Extract the [X, Y] coordinate from the center of the cell holding the provided text.  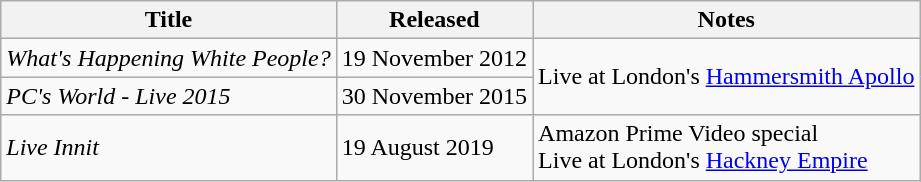
30 November 2015 [434, 96]
What's Happening White People? [168, 58]
Live Innit [168, 148]
Notes [726, 20]
Released [434, 20]
Live at London's Hammersmith Apollo [726, 77]
19 August 2019 [434, 148]
Title [168, 20]
19 November 2012 [434, 58]
Amazon Prime Video specialLive at London's Hackney Empire [726, 148]
PC's World - Live 2015 [168, 96]
